Find where the given text appears and provide that cell's center as [X, Y] coordinate. 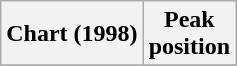
Peakposition [189, 34]
Chart (1998) [72, 34]
